Output the (X, Y) coordinate of the center of the cell containing the given text.  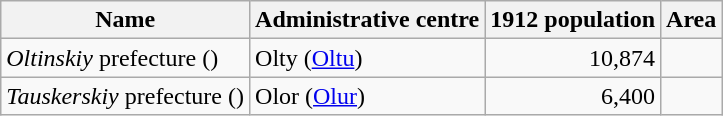
Oltinskiy prefecture () (126, 58)
Name (126, 20)
Tauskerskiy prefecture () (126, 96)
10,874 (573, 58)
Administrative centre (368, 20)
6,400 (573, 96)
Olty (Oltu) (368, 58)
1912 population (573, 20)
Area (692, 20)
Olor (Olur) (368, 96)
